Provide the [x, y] coordinate of the cell's center where the given text is located.  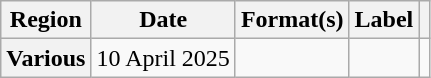
Date [163, 20]
Region [46, 20]
10 April 2025 [163, 58]
Format(s) [292, 20]
Label [384, 20]
Various [46, 58]
